Provide the [X, Y] coordinate of the cell's center where the given text is located.  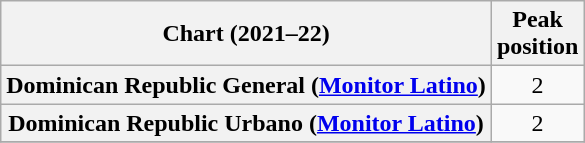
Dominican Republic General (Monitor Latino) [246, 85]
Peakposition [537, 34]
Dominican Republic Urbano (Monitor Latino) [246, 123]
Chart (2021–22) [246, 34]
